Determine the (x, y) coordinate at the center of the cell enclosing the given text.  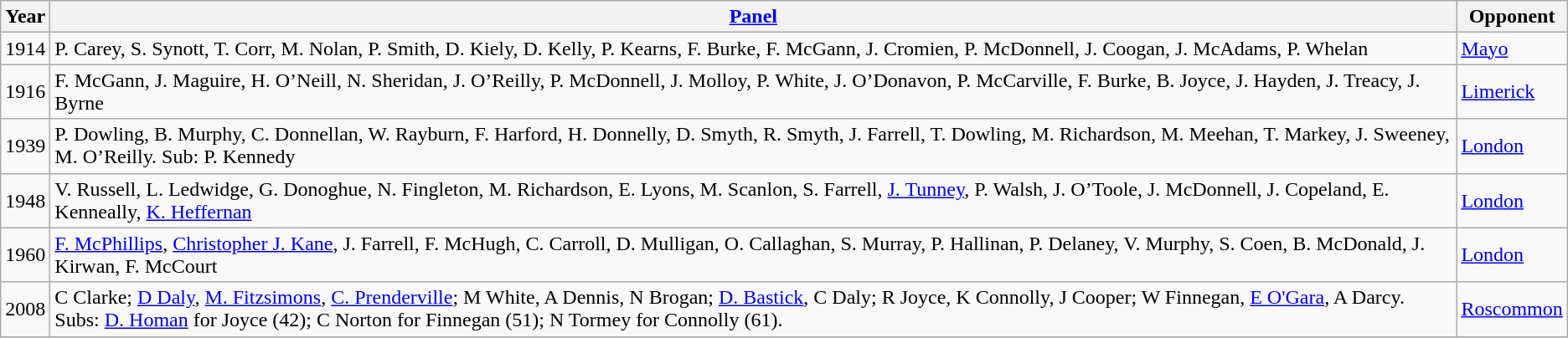
1916 (25, 92)
Year (25, 17)
1960 (25, 254)
Panel (754, 17)
Opponent (1512, 17)
Limerick (1512, 92)
Mayo (1512, 49)
1948 (25, 201)
2008 (25, 310)
Roscommon (1512, 310)
1939 (25, 146)
1914 (25, 49)
